Return the (x, y) coordinate for the center point of the cell that contains the specified text.  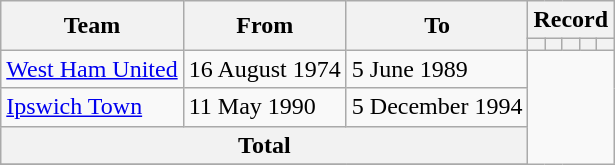
11 May 1990 (264, 107)
West Ham United (92, 69)
Ipswich Town (92, 107)
5 December 1994 (437, 107)
Total (264, 145)
Record (571, 20)
To (437, 26)
5 June 1989 (437, 69)
From (264, 26)
16 August 1974 (264, 69)
Team (92, 26)
